Detect which cell encompasses the target text, then output its [x, y] center coordinate. 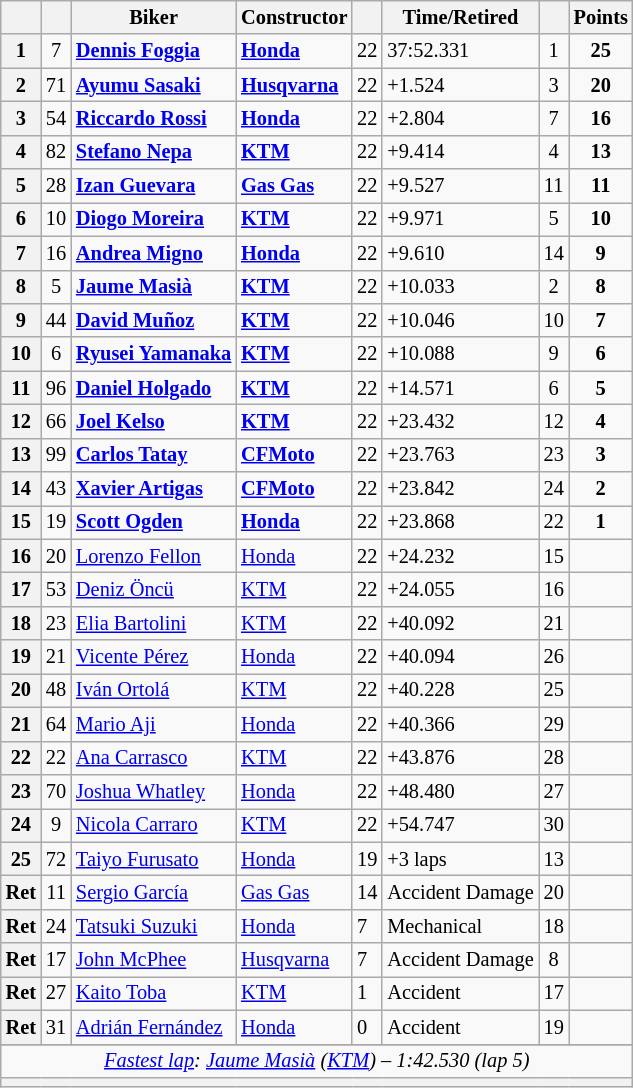
+40.094 [460, 657]
+43.876 [460, 758]
Tatsuki Suzuki [154, 926]
+3 laps [460, 859]
+10.088 [460, 354]
31 [56, 1027]
Ana Carrasco [154, 758]
43 [56, 489]
+9.414 [460, 152]
Taiyo Furusato [154, 859]
53 [56, 589]
+10.033 [460, 287]
+2.804 [460, 118]
+23.842 [460, 489]
Nicola Carraro [154, 825]
96 [56, 388]
Joel Kelso [154, 421]
+54.747 [460, 825]
+24.232 [460, 556]
+23.868 [460, 522]
Mario Aji [154, 724]
John McPhee [154, 960]
Jaume Masià [154, 287]
+48.480 [460, 791]
Riccardo Rossi [154, 118]
Dennis Foggia [154, 51]
72 [56, 859]
Carlos Tatay [154, 455]
Constructor [294, 17]
Points [601, 17]
Joshua Whatley [154, 791]
66 [56, 421]
Adrián Fernández [154, 1027]
+1.524 [460, 85]
Iván Ortolá [154, 690]
David Muñoz [154, 320]
70 [56, 791]
Deniz Öncü [154, 589]
64 [56, 724]
Daniel Holgado [154, 388]
Stefano Nepa [154, 152]
44 [56, 320]
+40.092 [460, 623]
Diogo Moreira [154, 219]
Fastest lap: Jaume Masià (KTM) – 1:42.530 (lap 5) [317, 1061]
Time/Retired [460, 17]
Andrea Migno [154, 253]
Ryusei Yamanaka [154, 354]
82 [56, 152]
Ayumu Sasaki [154, 85]
+40.228 [460, 690]
Vicente Pérez [154, 657]
+10.046 [460, 320]
37:52.331 [460, 51]
Scott Ogden [154, 522]
Mechanical [460, 926]
0 [367, 1027]
Elia Bartolini [154, 623]
+9.971 [460, 219]
+9.527 [460, 186]
Biker [154, 17]
+23.432 [460, 421]
48 [56, 690]
Xavier Artigas [154, 489]
26 [554, 657]
Izan Guevara [154, 186]
+9.610 [460, 253]
Lorenzo Fellon [154, 556]
+14.571 [460, 388]
Sergio García [154, 892]
29 [554, 724]
+23.763 [460, 455]
54 [56, 118]
71 [56, 85]
Kaito Toba [154, 993]
+40.366 [460, 724]
30 [554, 825]
+24.055 [460, 589]
99 [56, 455]
